For the text-containing cell, return its midpoint in (X, Y) coordinate format. 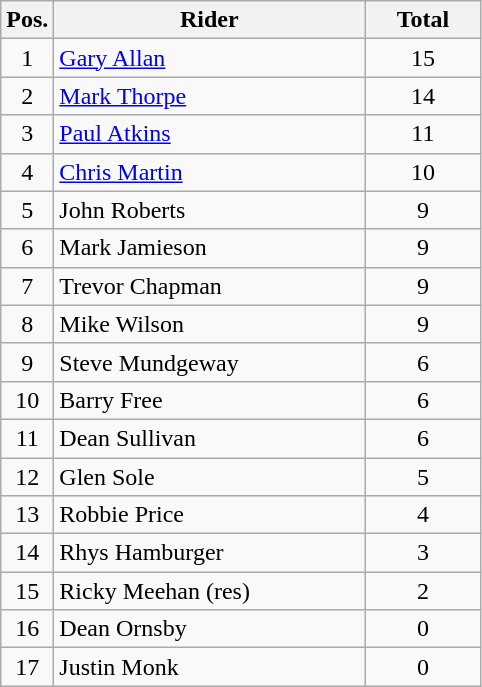
17 (28, 667)
Mike Wilson (210, 324)
16 (28, 629)
Rhys Hamburger (210, 553)
Ricky Meehan (res) (210, 591)
1 (28, 58)
Glen Sole (210, 477)
Trevor Chapman (210, 286)
John Roberts (210, 210)
Mark Jamieson (210, 248)
Dean Sullivan (210, 438)
8 (28, 324)
12 (28, 477)
Gary Allan (210, 58)
Justin Monk (210, 667)
Barry Free (210, 400)
Robbie Price (210, 515)
Steve Mundgeway (210, 362)
Total (423, 20)
Chris Martin (210, 172)
Paul Atkins (210, 134)
7 (28, 286)
Mark Thorpe (210, 96)
Rider (210, 20)
13 (28, 515)
Pos. (28, 20)
Dean Ornsby (210, 629)
